Capture the cell that displays the provided text and extract its [x, y] central coordinate. 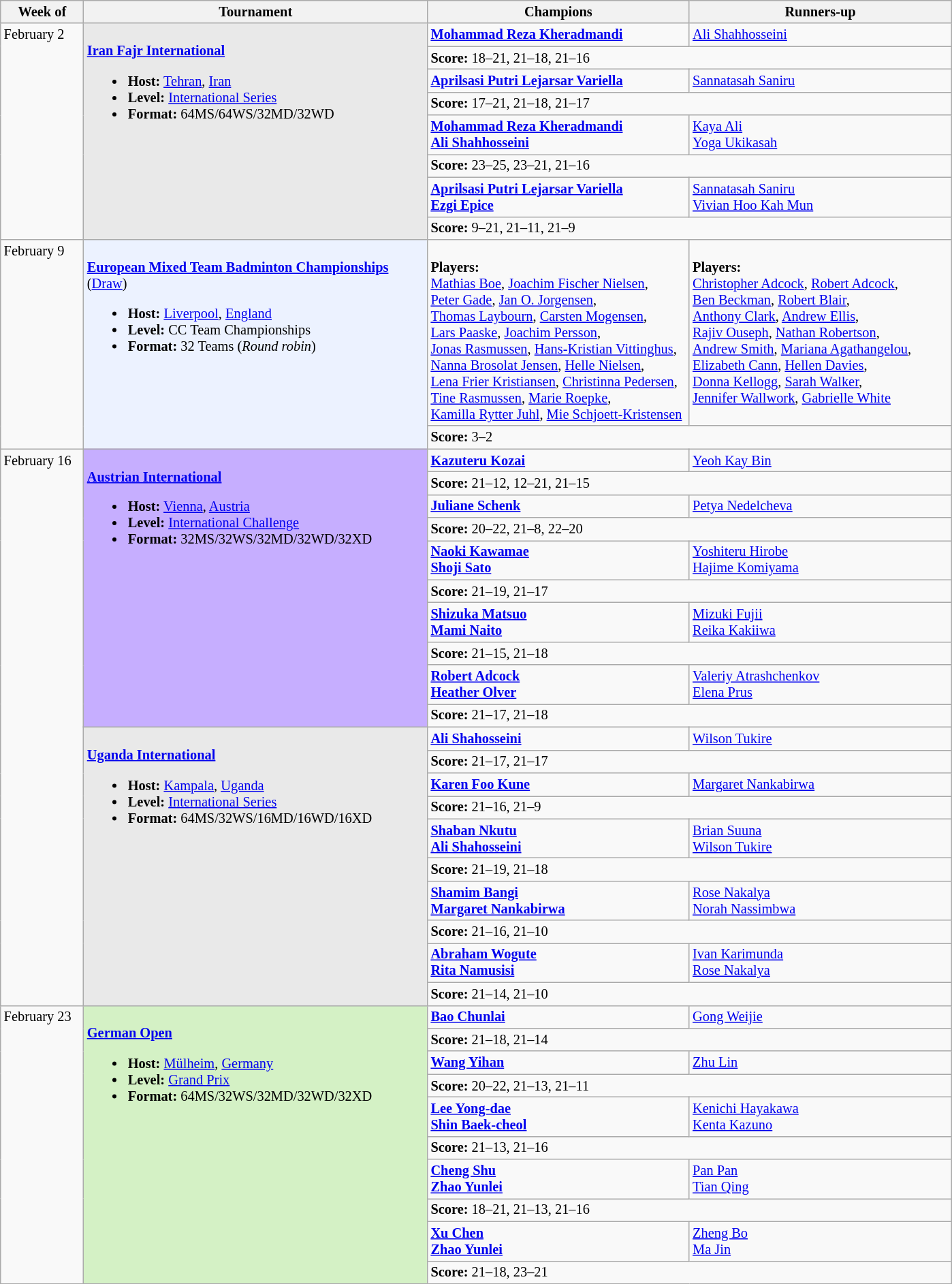
Score: 17–21, 21–18, 21–17 [689, 104]
Lee Yong-dae Shin Baek-cheol [558, 1116]
Tournament [256, 12]
Score: 3–2 [689, 437]
Score: 21–16, 21–9 [689, 807]
Juliane Schenk [558, 506]
Score: 18–21, 21–13, 21–16 [689, 1210]
Wilson Tukire [820, 738]
Score: 21–18, 21–14 [689, 1039]
Zhu Lin [820, 1063]
European Mixed Team Badminton Championships (Draw)Host: Liverpool, EnglandLevel: CC Team ChampionshipsFormat: 32 Teams (Round robin) [256, 343]
Kazuteru Kozai [558, 460]
Score: 20–22, 21–13, 21–11 [689, 1086]
Score: 21–17, 21–17 [689, 762]
Aprilsasi Putri Lejarsar Variella [558, 80]
Valeriy Atrashchenkov Elena Prus [820, 685]
Robert Adcock Heather Olver [558, 685]
Uganda InternationalHost: Kampala, UgandaLevel: International SeriesFormat: 64MS/32WS/16MD/16WD/16XD [256, 866]
Mohammad Reza Kheradmandi Ali Shahhosseini [558, 135]
Score: 21–13, 21–16 [689, 1148]
February 9 [42, 343]
Champions [558, 12]
Shizuka Matsuo Mami Naito [558, 622]
Zheng Bo Ma Jin [820, 1241]
Yeoh Kay Bin [820, 460]
Pan Pan Tian Qing [820, 1179]
Kaya Ali Yoga Ukikasah [820, 135]
Cheng Shu Zhao Yunlei [558, 1179]
Ivan Karimunda Rose Nakalya [820, 962]
Austrian InternationalHost: Vienna, AustriaLevel: International ChallengeFormat: 32MS/32WS/32MD/32WD/32XD [256, 589]
Ali Shahosseini [558, 738]
Score: 21–18, 23–21 [689, 1272]
Score: 18–21, 21–18, 21–16 [689, 58]
Sannatasah Saniru [820, 80]
Iran Fajr InternationalHost: Tehran, IranLevel: International SeriesFormat: 64MS/64WS/32MD/32WD [256, 131]
Naoki Kawamae Shoji Sato [558, 560]
Ali Shahhosseini [820, 35]
Mizuki Fujii Reika Kakiiwa [820, 622]
Runners-up [820, 12]
Score: 21–15, 21–18 [689, 653]
Score: 21–12, 12–21, 21–15 [689, 483]
Karen Foo Kune [558, 784]
Brian Suuna Wilson Tukire [820, 839]
Rose Nakalya Norah Nassimbwa [820, 901]
Shamim Bangi Margaret Nankabirwa [558, 901]
Score: 21–14, 21–10 [689, 994]
Wang Yihan [558, 1063]
Score: 21–17, 21–18 [689, 715]
Petya Nedelcheva [820, 506]
Score: 21–16, 21–10 [689, 932]
German OpenHost: Mülheim, GermanyLevel: Grand PrixFormat: 64MS/32WS/32MD/32WD/32XD [256, 1144]
Sannatasah Saniru Vivian Hoo Kah Mun [820, 197]
February 16 [42, 727]
Score: 23–25, 23–21, 21–16 [689, 166]
Week of [42, 12]
Xu Chen Zhao Yunlei [558, 1241]
February 2 [42, 131]
Aprilsasi Putri Lejarsar Variella Ezgi Epice [558, 197]
Score: 21–19, 21–18 [689, 869]
Shaban Nkutu Ali Shahosseini [558, 839]
Score: 9–21, 21–11, 21–9 [689, 228]
February 23 [42, 1144]
Abraham Wogute Rita Namusisi [558, 962]
Margaret Nankabirwa [820, 784]
Bao Chunlai [558, 1017]
Kenichi Hayakawa Kenta Kazuno [820, 1116]
Yoshiteru Hirobe Hajime Komiyama [820, 560]
Gong Weijie [820, 1017]
Mohammad Reza Kheradmandi [558, 35]
Score: 20–22, 21–8, 22–20 [689, 529]
Score: 21–19, 21–17 [689, 591]
